Extract the [x, y] coordinate from the center of the cell holding the provided text.  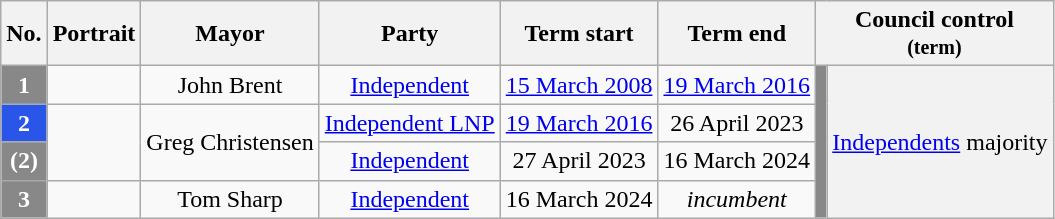
27 April 2023 [579, 161]
incumbent [737, 199]
26 April 2023 [737, 123]
Independent LNP [410, 123]
Tom Sharp [230, 199]
15 March 2008 [579, 85]
Term end [737, 34]
Portrait [94, 34]
Mayor [230, 34]
2 [24, 123]
Party [410, 34]
John Brent [230, 85]
Independents majority [940, 142]
Term start [579, 34]
Council control (term) [934, 34]
3 [24, 199]
Greg Christensen [230, 142]
No. [24, 34]
(2) [24, 161]
1 [24, 85]
